From the cell containing the given text, extract its center point as [X, Y] coordinate. 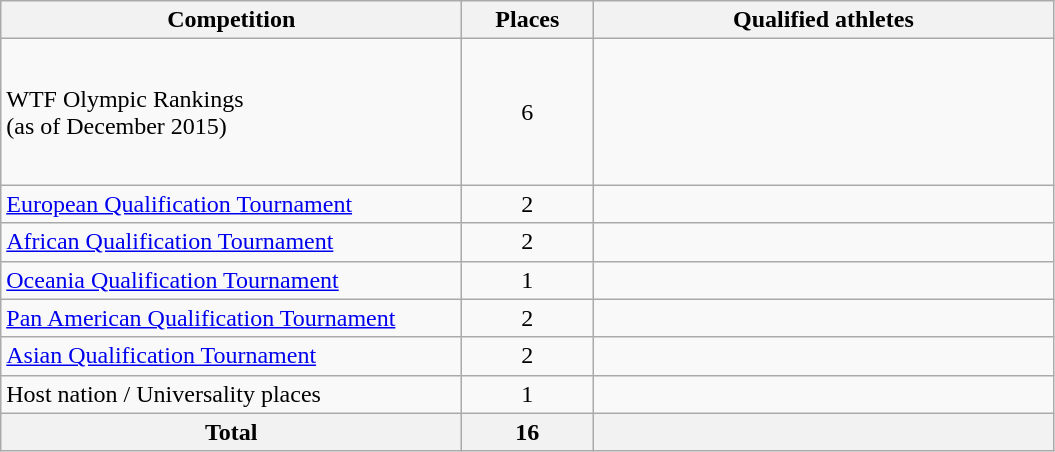
Asian Qualification Tournament [232, 356]
6 [528, 112]
European Qualification Tournament [232, 204]
African Qualification Tournament [232, 242]
Total [232, 432]
Host nation / Universality places [232, 394]
16 [528, 432]
WTF Olympic Rankings(as of December 2015) [232, 112]
Competition [232, 20]
Places [528, 20]
Pan American Qualification Tournament [232, 318]
Oceania Qualification Tournament [232, 280]
Qualified athletes [824, 20]
